Provide the [x, y] coordinate of the cell's center where the given text is located.  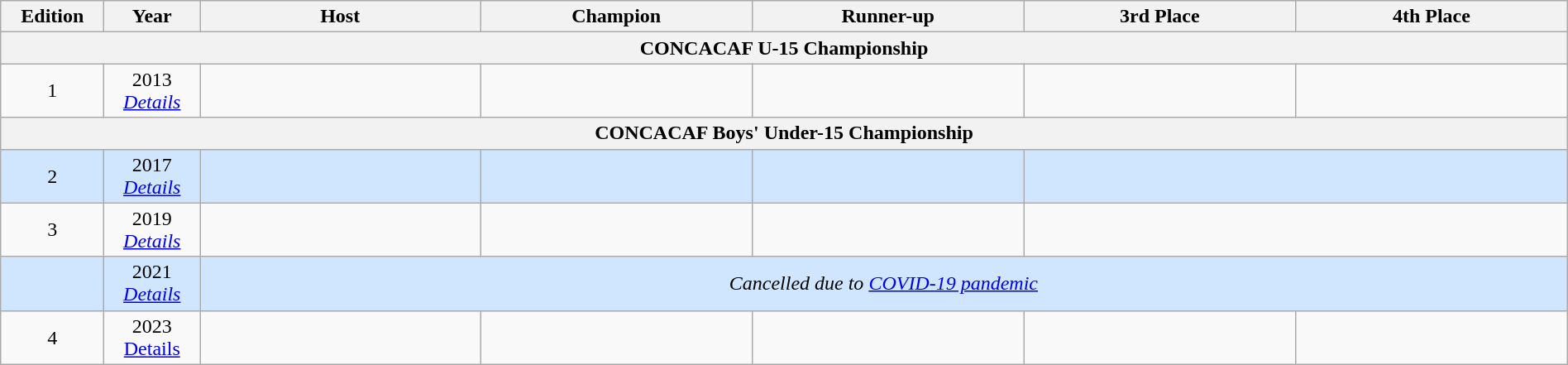
1 [53, 91]
Host [341, 17]
Champion [617, 17]
2 [53, 175]
2013Details [152, 91]
2019Details [152, 230]
Edition [53, 17]
4th Place [1432, 17]
2017Details [152, 175]
Runner-up [888, 17]
Year [152, 17]
4 [53, 338]
CONCACAF U-15 Championship [784, 48]
2021Details [152, 283]
Cancelled due to COVID-19 pandemic [884, 283]
2023Details [152, 338]
3rd Place [1159, 17]
3 [53, 230]
CONCACAF Boys' Under-15 Championship [784, 133]
